Locate the cell with the specified text and output its (x, y) center coordinate. 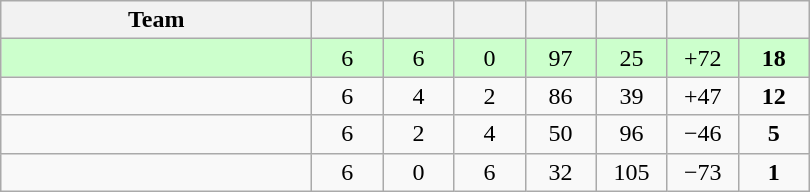
+47 (702, 96)
5 (774, 134)
39 (632, 96)
12 (774, 96)
96 (632, 134)
32 (560, 172)
−73 (702, 172)
105 (632, 172)
18 (774, 58)
1 (774, 172)
97 (560, 58)
50 (560, 134)
86 (560, 96)
Team (156, 20)
+72 (702, 58)
−46 (702, 134)
25 (632, 58)
